Pinpoint the cell where the given text exists, returning its [X, Y] midpoint coordinate. 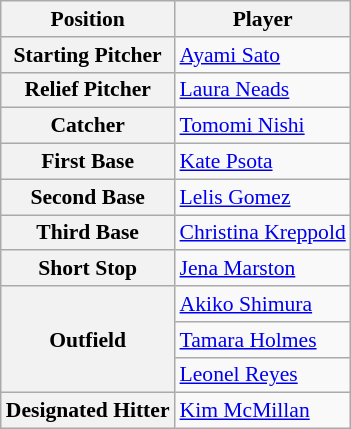
Designated Hitter [88, 411]
Position [88, 19]
Jena Marston [263, 269]
Kim McMillan [263, 411]
Starting Pitcher [88, 55]
Third Base [88, 233]
Ayami Sato [263, 55]
Akiko Shimura [263, 304]
Outfield [88, 340]
Player [263, 19]
Tomomi Nishi [263, 126]
Laura Neads [263, 90]
Lelis Gomez [263, 197]
Relief Pitcher [88, 90]
First Base [88, 162]
Short Stop [88, 269]
Kate Psota [263, 162]
Second Base [88, 197]
Tamara Holmes [263, 340]
Christina Kreppold [263, 233]
Catcher [88, 126]
Leonel Reyes [263, 375]
